Find where the given text appears and provide that cell's center as [x, y] coordinate. 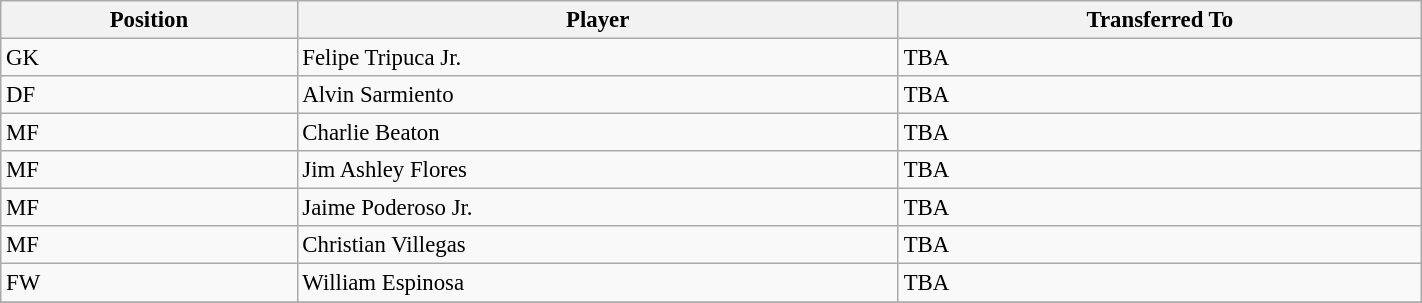
Player [598, 20]
DF [149, 95]
Charlie Beaton [598, 133]
William Espinosa [598, 283]
Alvin Sarmiento [598, 95]
Position [149, 20]
Felipe Tripuca Jr. [598, 58]
GK [149, 58]
Transferred To [1160, 20]
FW [149, 283]
Jim Ashley Flores [598, 170]
Jaime Poderoso Jr. [598, 208]
Christian Villegas [598, 245]
